Determine the (x, y) coordinate at the center of the cell enclosing the given text.  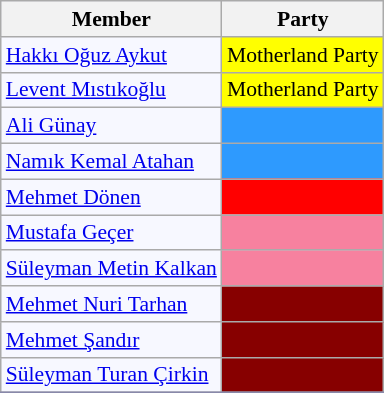
Mehmet Nuri Tarhan (112, 304)
Namık Kemal Atahan (112, 162)
Süleyman Metin Kalkan (112, 269)
Ali Günay (112, 126)
Party (303, 19)
Mustafa Geçer (112, 233)
Levent Mıstıkoğlu (112, 90)
Mehmet Şandır (112, 340)
Member (112, 19)
Süleyman Turan Çirkin (112, 375)
Hakkı Oğuz Aykut (112, 55)
Mehmet Dönen (112, 197)
